Determine the [X, Y] coordinate at the center of the cell enclosing the given text.  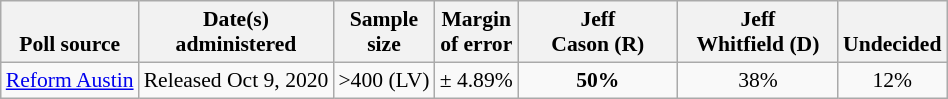
Poll source [70, 32]
± 4.89% [476, 80]
Samplesize [384, 32]
Undecided [892, 32]
Released Oct 9, 2020 [236, 80]
Date(s)administered [236, 32]
>400 (LV) [384, 80]
38% [758, 80]
50% [598, 80]
Marginof error [476, 32]
Reform Austin [70, 80]
JeffCason (R) [598, 32]
JeffWhitfield (D) [758, 32]
12% [892, 80]
